Output the (x, y) coordinate of the center of the cell containing the given text.  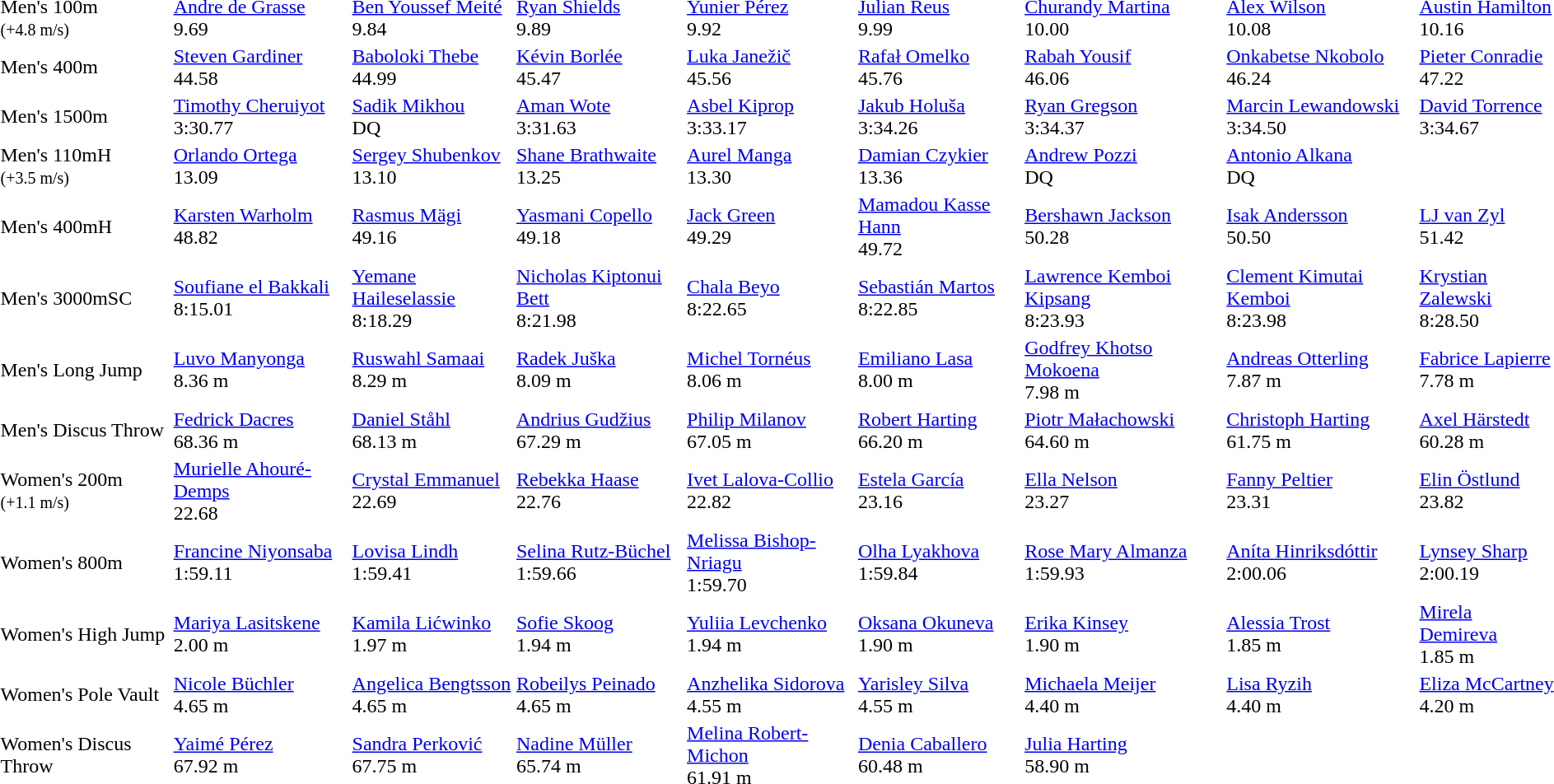
Mariya Lasitskene 2.00 m (260, 634)
Erika Kinsey 1.90 m (1123, 634)
Asbel Kiprop 3:33.17 (771, 117)
Jack Green 49.29 (771, 226)
Kamila Lićwinko 1.97 m (432, 634)
Antonio Alkana DQ (1321, 166)
Sadik Mikhou DQ (432, 117)
Bershawn Jackson 50.28 (1123, 226)
Godfrey Khotso Mokoena 7.98 m (1123, 370)
Lisa Ryzih 4.40 m (1321, 695)
Nicole Büchler 4.65 m (260, 695)
Sergey Shubenkov 13.10 (432, 166)
Jakub Holuša 3:34.26 (939, 117)
Luka Janežič 45.56 (771, 68)
Olha Lyakhova 1:59.84 (939, 562)
Rasmus Mägi 49.16 (432, 226)
Radek Juška 8.09 m (600, 370)
Robeilys Peinado 4.65 m (600, 695)
Michel Tornéus 8.06 m (771, 370)
Aurel Manga 13.30 (771, 166)
Andreas Otterling 7.87 m (1321, 370)
Orlando Ortega 13.09 (260, 166)
Marcin Lewandowski 3:34.50 (1321, 117)
Rafał Omelko 45.76 (939, 68)
Alessia Trost 1.85 m (1321, 634)
Rose Mary Almanza 1:59.93 (1123, 562)
Kévin Borlée 45.47 (600, 68)
Fedrick Dacres 68.36 m (260, 430)
Sofie Skoog 1.94 m (600, 634)
Aman Wote 3:31.63 (600, 117)
Daniel Ståhl 68.13 m (432, 430)
Aníta Hinriksdóttir 2:00.06 (1321, 562)
Onkabetse Nkobolo 46.24 (1321, 68)
Fanny Peltier 23.31 (1321, 491)
Soufiane el Bakkali 8:15.01 (260, 298)
Yarisley Silva 4.55 m (939, 695)
Oksana Okuneva 1.90 m (939, 634)
Lawrence Kemboi Kipsang 8:23.93 (1123, 298)
Lovisa Lindh 1:59.41 (432, 562)
Baboloki Thebe 44.99 (432, 68)
Isak Andersson 50.50 (1321, 226)
Chala Beyo 8:22.65 (771, 298)
Ryan Gregson 3:34.37 (1123, 117)
Angelica Bengtsson 4.65 m (432, 695)
Ruswahl Samaai 8.29 m (432, 370)
Sebastián Martos 8:22.85 (939, 298)
Robert Harting 66.20 m (939, 430)
Crystal Emmanuel 22.69 (432, 491)
Mamadou Kasse Hann 49.72 (939, 226)
Philip Milanov 67.05 m (771, 430)
Ivet Lalova-Collio 22.82 (771, 491)
Shane Brathwaite 13.25 (600, 166)
Yasmani Copello 49.18 (600, 226)
Selina Rutz-Büchel 1:59.66 (600, 562)
Timothy Cheruiyot 3:30.77 (260, 117)
Melissa Bishop-Nriagu 1:59.70 (771, 562)
Karsten Warholm 48.82 (260, 226)
Rabah Yousif 46.06 (1123, 68)
Nicholas Kiptonui Bett 8:21.98 (600, 298)
Yuliia Levchenko 1.94 m (771, 634)
Murielle Ahouré-Demps 22.68 (260, 491)
Luvo Manyonga 8.36 m (260, 370)
Christoph Harting 61.75 m (1321, 430)
Andrew Pozzi DQ (1123, 166)
Michaela Meijer 4.40 m (1123, 695)
Emiliano Lasa 8.00 m (939, 370)
Ella Nelson 23.27 (1123, 491)
Estela García 23.16 (939, 491)
Steven Gardiner 44.58 (260, 68)
Anzhelika Sidorova 4.55 m (771, 695)
Francine Niyonsaba 1:59.11 (260, 562)
Andrius Gudžius 67.29 m (600, 430)
Clement Kimutai Kemboi 8:23.98 (1321, 298)
Damian Czykier 13.36 (939, 166)
Piotr Małachowski 64.60 m (1123, 430)
Yemane Haileselassie 8:18.29 (432, 298)
Rebekka Haase 22.76 (600, 491)
